Capture the cell that displays the provided text and extract its (X, Y) central coordinate. 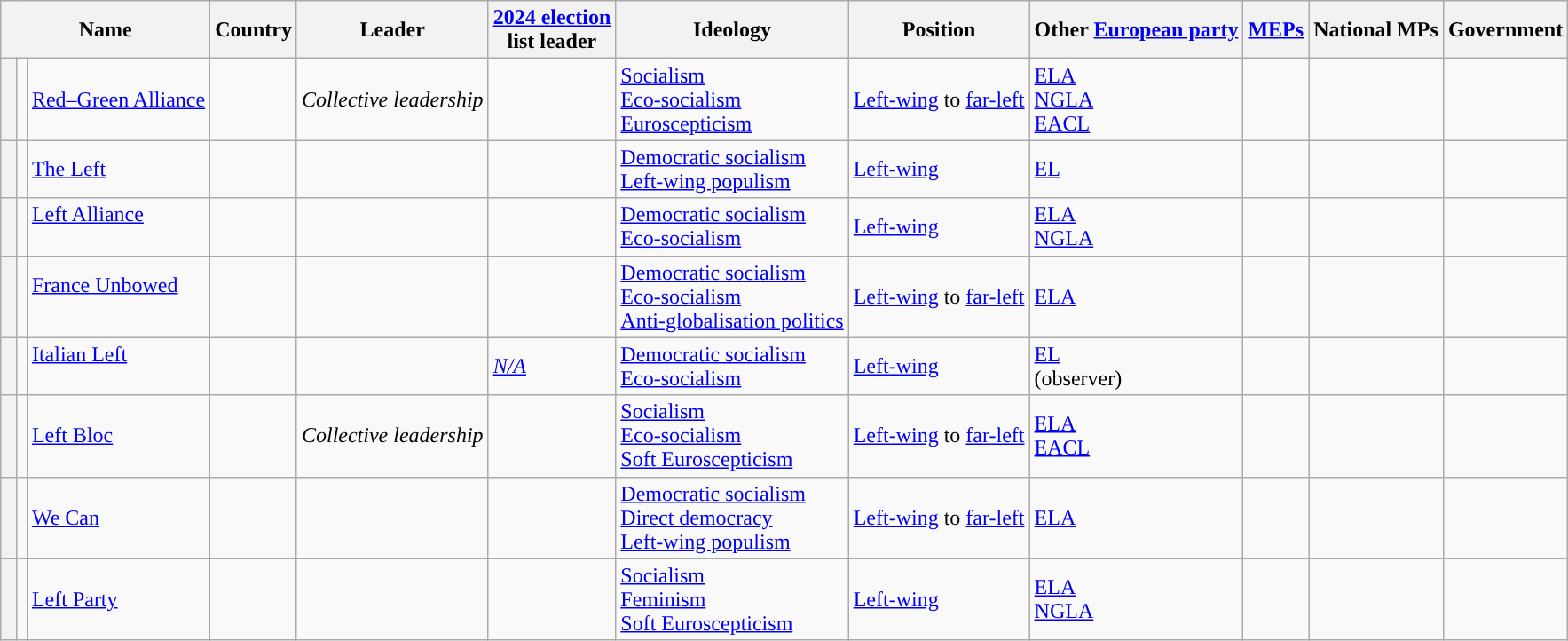
Government (1505, 30)
France Unbowed (118, 297)
Democratic socialismDirect democracyLeft-wing populism (732, 518)
SocialismFeminismSoft Euroscepticism (732, 599)
Country (254, 30)
Leader (392, 30)
Left Party (118, 599)
MEPs (1276, 30)
SocialismEco-socialismEuroscepticism (732, 99)
N/A (552, 366)
EL(observer) (1136, 366)
The Left (118, 169)
National MPs (1376, 30)
We Can (118, 518)
2024 electionlist leader (552, 30)
Name (106, 30)
Left Bloc (118, 436)
Position (939, 30)
EL (1136, 169)
ELAEACL (1136, 436)
SocialismEco-socialismSoft Euroscepticism (732, 436)
Red–Green Alliance (118, 99)
ELANGLAEACL (1136, 99)
Democratic socialismLeft-wing populism (732, 169)
Ideology (732, 30)
Democratic socialismEco-socialismAnti-globalisation politics (732, 297)
Other European party (1136, 30)
Italian Left (118, 366)
Left Alliance (118, 227)
